Find where the given text appears and provide that cell's center as (X, Y) coordinate. 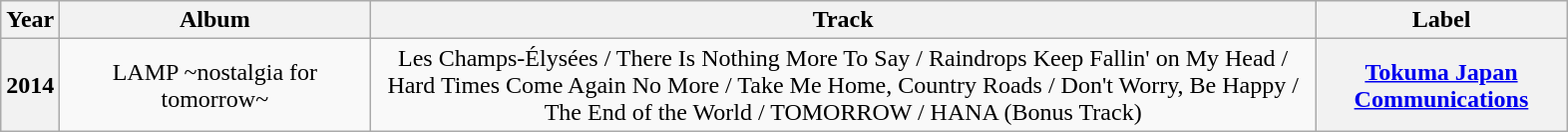
2014 (30, 85)
Year (30, 20)
Track (844, 20)
Label (1440, 20)
Tokuma Japan Communications (1440, 85)
LAMP ~nostalgia for tomorrow~ (215, 85)
Album (215, 20)
